Provide the [x, y] coordinate of the cell's center where the given text is located.  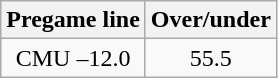
Pregame line [74, 20]
CMU –12.0 [74, 58]
Over/under [210, 20]
55.5 [210, 58]
